Identify which cell holds the provided text, then report its (X, Y) central coordinate. 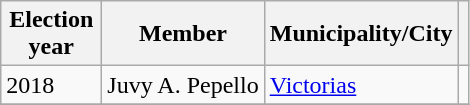
Member (183, 34)
Juvy A. Pepello (183, 85)
2018 (52, 85)
Victorias (361, 85)
Electionyear (52, 34)
Municipality/City (361, 34)
